Detect which cell encompasses the target text, then output its (X, Y) center coordinate. 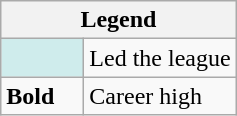
Legend (118, 20)
Led the league (160, 58)
Career high (160, 96)
Bold (42, 96)
